Search for the cell housing the specified text and yield its (x, y) center coordinate. 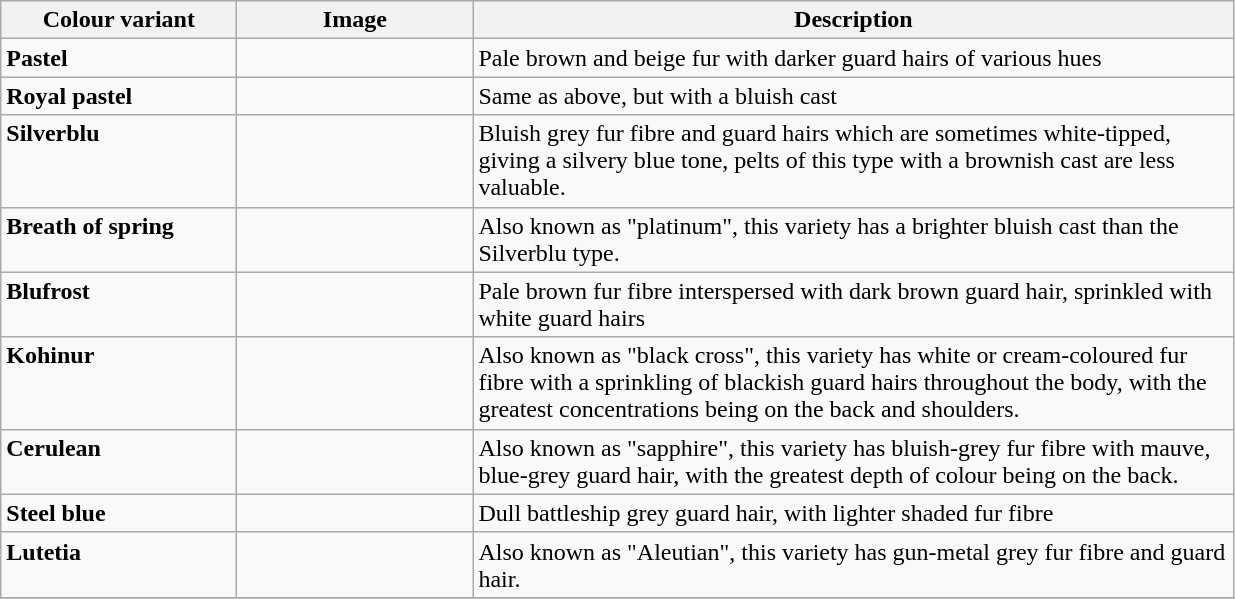
Pale brown fur fibre interspersed with dark brown guard hair, sprinkled with white guard hairs (854, 304)
Breath of spring (119, 240)
Lutetia (119, 564)
Description (854, 20)
Blufrost (119, 304)
Image (355, 20)
Steel blue (119, 513)
Pastel (119, 58)
Kohinur (119, 383)
Also known as "platinum", this variety has a brighter bluish cast than the Silverblu type. (854, 240)
Royal pastel (119, 96)
Silverblu (119, 161)
Cerulean (119, 462)
Same as above, but with a bluish cast (854, 96)
Dull battleship grey guard hair, with lighter shaded fur fibre (854, 513)
Also known as "Aleutian", this variety has gun-metal grey fur fibre and guard hair. (854, 564)
Colour variant (119, 20)
Pale brown and beige fur with darker guard hairs of various hues (854, 58)
